Output the (X, Y) coordinate of the center of the cell containing the given text.  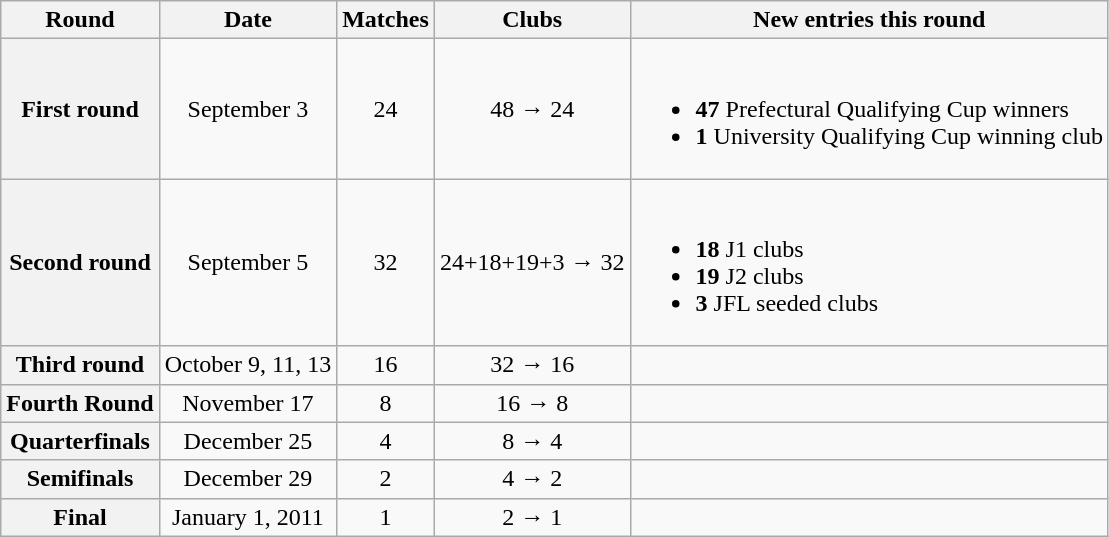
Date (248, 20)
18 J1 clubs19 J2 clubs3 JFL seeded clubs (869, 262)
48 → 24 (532, 109)
8 → 4 (532, 441)
Fourth Round (80, 403)
24 (386, 109)
January 1, 2011 (248, 517)
Final (80, 517)
Round (80, 20)
1 (386, 517)
Second round (80, 262)
Semifinals (80, 479)
4 (386, 441)
First round (80, 109)
32 (386, 262)
Clubs (532, 20)
Third round (80, 365)
October 9, 11, 13 (248, 365)
24+18+19+3 → 32 (532, 262)
47 Prefectural Qualifying Cup winners1 University Qualifying Cup winning club (869, 109)
2 → 1 (532, 517)
December 29 (248, 479)
8 (386, 403)
16 (386, 365)
2 (386, 479)
Quarterfinals (80, 441)
September 3 (248, 109)
Matches (386, 20)
16 → 8 (532, 403)
November 17 (248, 403)
32 → 16 (532, 365)
September 5 (248, 262)
4 → 2 (532, 479)
December 25 (248, 441)
New entries this round (869, 20)
